From the cell containing the given text, extract its center point as (X, Y) coordinate. 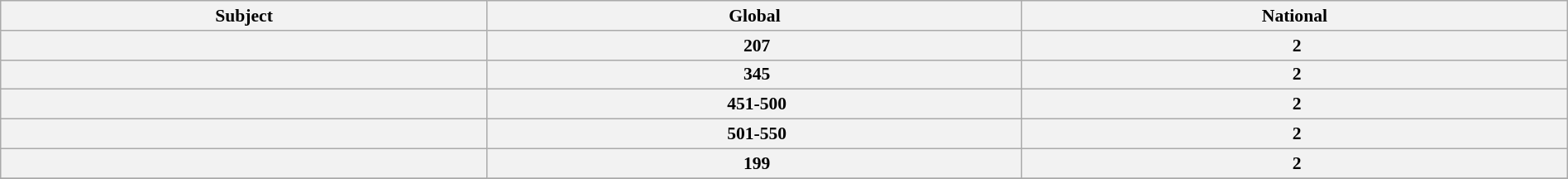
451-500 (754, 104)
501-550 (754, 134)
Subject (245, 16)
199 (754, 163)
Global (754, 16)
345 (754, 75)
National (1295, 16)
207 (754, 46)
